Locate the cell with the specified text and output its [X, Y] center coordinate. 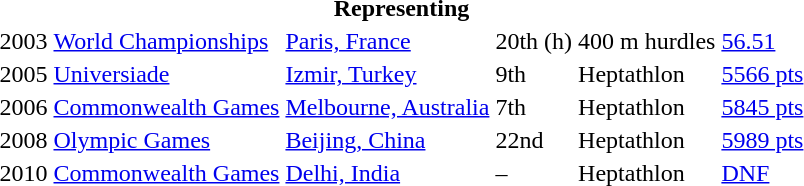
Olympic Games [166, 140]
20th (h) [534, 41]
22nd [534, 140]
Commonwealth Games [166, 107]
Beijing, China [388, 140]
9th [534, 74]
Izmir, Turkey [388, 74]
Universiade [166, 74]
Melbourne, Australia [388, 107]
World Championships [166, 41]
7th [534, 107]
400 m hurdles [647, 41]
Paris, France [388, 41]
